Find where the given text appears and provide that cell's center as [X, Y] coordinate. 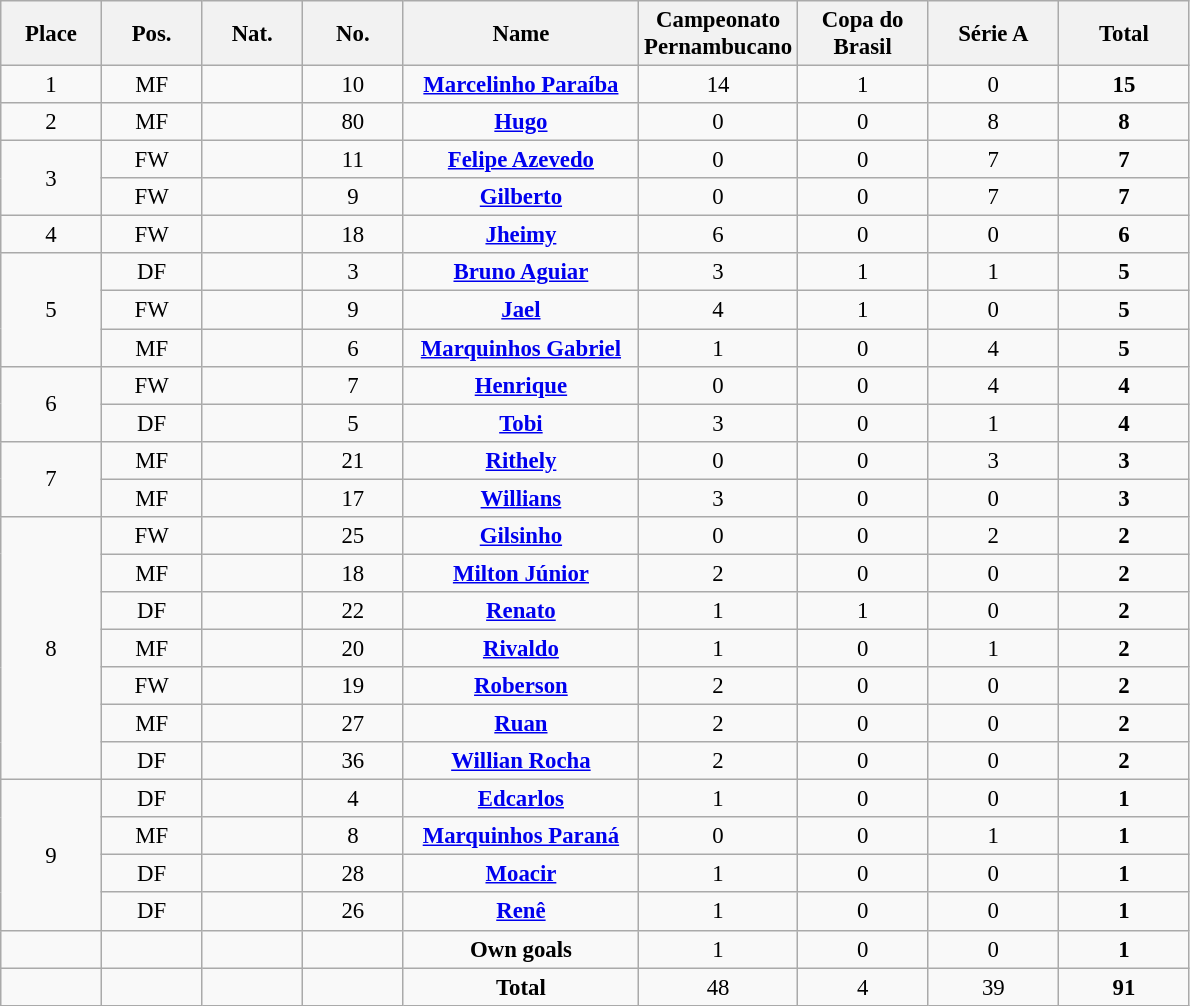
26 [354, 912]
Place [52, 34]
Gilberto [521, 197]
Hugo [521, 122]
Own goals [521, 949]
Copa do Brasil [862, 34]
Ruan [521, 724]
14 [718, 85]
Rithely [521, 460]
91 [1124, 987]
Moacir [521, 874]
Edcarlos [521, 799]
Pos. [152, 34]
Renato [521, 611]
Jheimy [521, 235]
27 [354, 724]
10 [354, 85]
Felipe Azevedo [521, 160]
Name [521, 34]
Tobi [521, 423]
39 [994, 987]
Nat. [252, 34]
Henrique [521, 385]
Renê [521, 912]
No. [354, 34]
Roberson [521, 686]
Willian Rocha [521, 761]
22 [354, 611]
Marquinhos Paraná [521, 836]
21 [354, 460]
Willians [521, 498]
80 [354, 122]
15 [1124, 85]
25 [354, 536]
Rivaldo [521, 648]
Campeonato Pernambucano [718, 34]
19 [354, 686]
Bruno Aguiar [521, 273]
36 [354, 761]
Jael [521, 310]
Marcelinho Paraíba [521, 85]
28 [354, 874]
Milton Júnior [521, 573]
17 [354, 498]
20 [354, 648]
Série A [994, 34]
Marquinhos Gabriel [521, 348]
Gilsinho [521, 536]
11 [354, 160]
48 [718, 987]
